Return [x, y] of the center of cell containing provided text 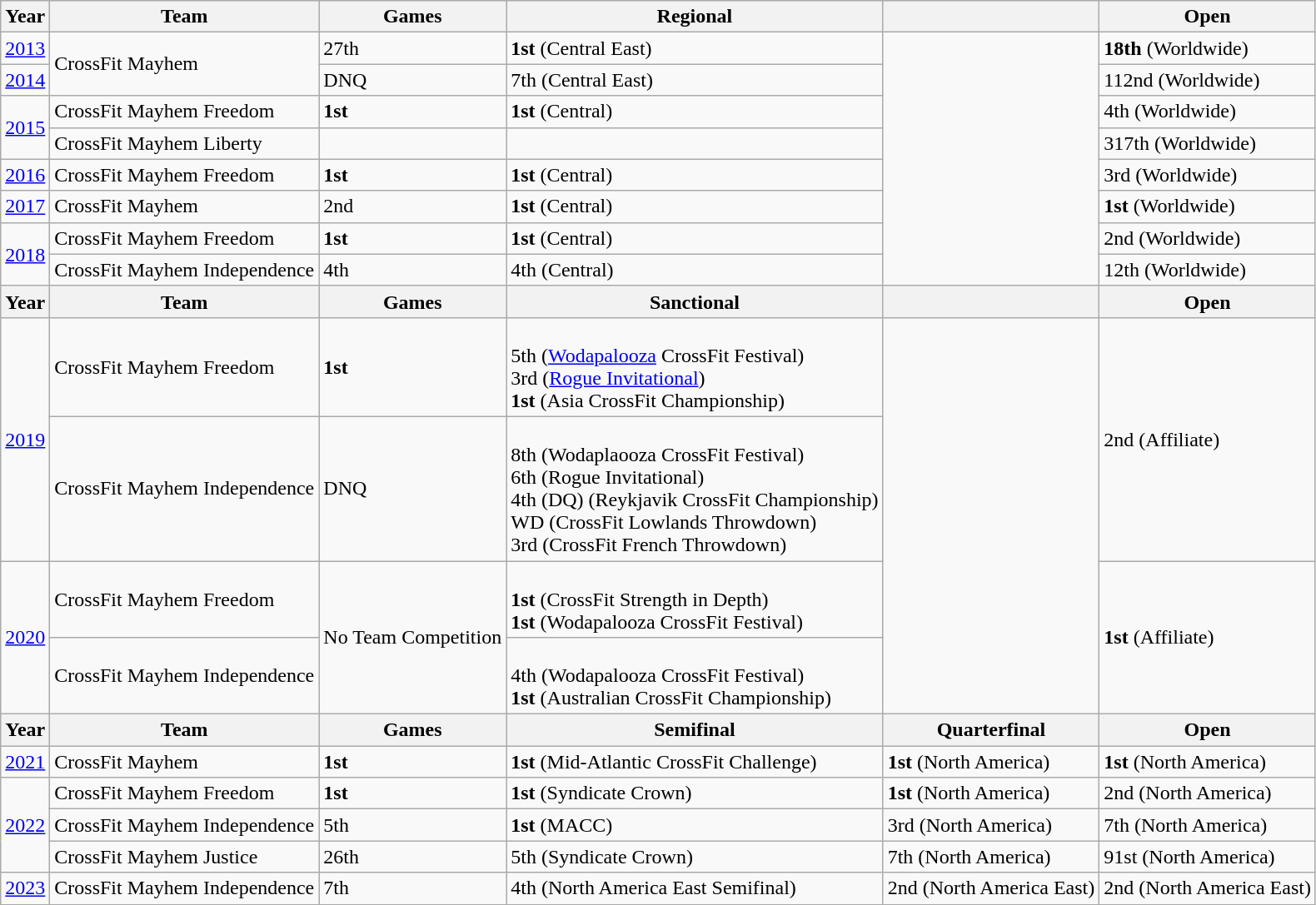
2019 [25, 439]
4th (North America East Semifinal) [695, 888]
Semifinal [695, 730]
1st (MACC) [695, 825]
2020 [25, 638]
27th [413, 48]
4th (Central) [695, 270]
112nd (Worldwide) [1208, 80]
Quarterfinal [991, 730]
7th [413, 888]
1st (Syndicate Crown) [695, 793]
5th (Wodapalooza CrossFit Festival) 3rd (Rogue Invitational) 1st (Asia CrossFit Championship) [695, 366]
7th (Central East) [695, 80]
1st (Mid-Atlantic CrossFit Challenge) [695, 762]
2021 [25, 762]
2nd [413, 206]
2016 [25, 175]
317th (Worldwide) [1208, 143]
No Team Competition [413, 638]
CrossFit Mayhem Liberty [185, 143]
2017 [25, 206]
Sanctional [695, 301]
4th [413, 270]
Regional [695, 17]
3rd (Worldwide) [1208, 175]
2023 [25, 888]
5th [413, 825]
5th (Syndicate Crown) [695, 857]
91st (North America) [1208, 857]
12th (Worldwide) [1208, 270]
4th (Worldwide) [1208, 112]
1st (Central East) [695, 48]
3rd (North America) [991, 825]
1st (CrossFit Strength in Depth) 1st (Wodapalooza CrossFit Festival) [695, 599]
2nd (Worldwide) [1208, 238]
4th (Wodapalooza CrossFit Festival) 1st (Australian CrossFit Championship) [695, 676]
2013 [25, 48]
26th [413, 857]
2015 [25, 127]
2018 [25, 254]
2nd (Affiliate) [1208, 439]
1st (Worldwide) [1208, 206]
2nd (North America) [1208, 793]
1st (Affiliate) [1208, 638]
18th (Worldwide) [1208, 48]
2014 [25, 80]
CrossFit Mayhem Justice [185, 857]
2022 [25, 825]
